Search for the cell housing the specified text and yield its (x, y) center coordinate. 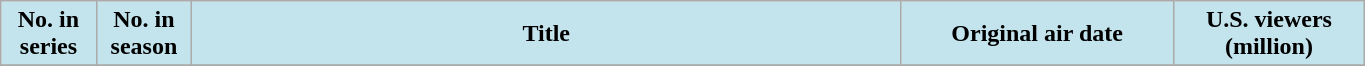
U.S. viewers(million) (1268, 34)
No. inseries (48, 34)
Title (546, 34)
No. inseason (144, 34)
Original air date (1038, 34)
